From the cell containing the given text, extract its center point as (X, Y) coordinate. 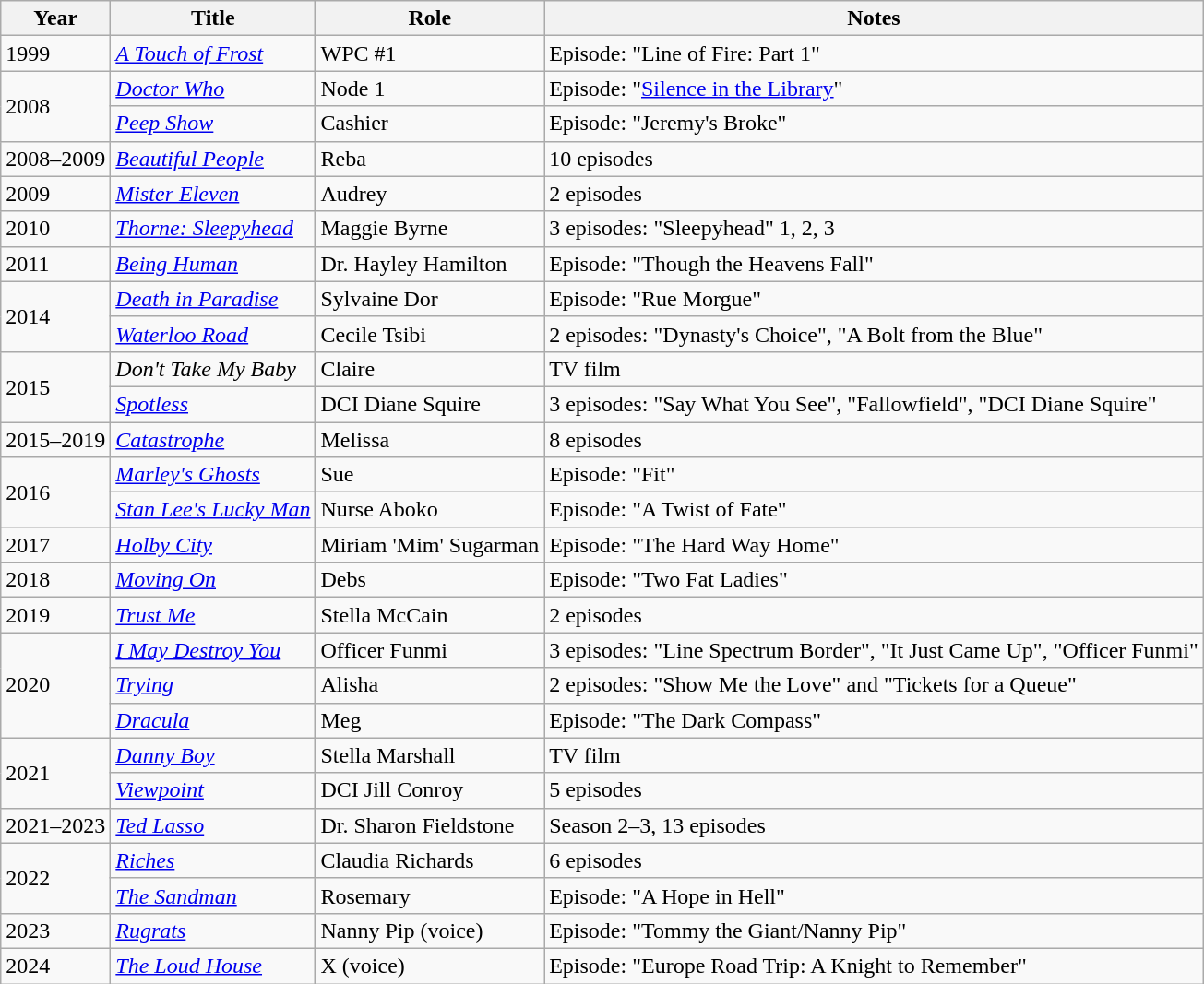
Maggie Byrne (430, 229)
Melissa (430, 440)
Episode: "Though the Heavens Fall" (875, 264)
10 episodes (875, 159)
Marley's Ghosts (213, 475)
Stella McCain (430, 615)
Nanny Pip (voice) (430, 931)
Nurse Aboko (430, 510)
Notes (875, 18)
8 episodes (875, 440)
2018 (55, 580)
Mister Eleven (213, 194)
2 episodes: "Dynasty's Choice", "A Bolt from the Blue" (875, 334)
Catastrophe (213, 440)
Doctor Who (213, 89)
Rosemary (430, 895)
3 episodes: "Sleepyhead" 1, 2, 3 (875, 229)
Holby City (213, 545)
Waterloo Road (213, 334)
Episode: "Two Fat Ladies" (875, 580)
6 episodes (875, 860)
2011 (55, 264)
I May Destroy You (213, 650)
2020 (55, 685)
The Sandman (213, 895)
Episode: "Fit" (875, 475)
Trying (213, 685)
Debs (430, 580)
Reba (430, 159)
Stan Lee's Lucky Man (213, 510)
2022 (55, 878)
2 episodes: "Show Me the Love" and "Tickets for a Queue" (875, 685)
Title (213, 18)
Riches (213, 860)
Moving On (213, 580)
2019 (55, 615)
1999 (55, 53)
Year (55, 18)
Claire (430, 369)
Miriam 'Mim' Sugarman (430, 545)
Dracula (213, 720)
Season 2–3, 13 episodes (875, 825)
2021–2023 (55, 825)
Peep Show (213, 124)
2015–2019 (55, 440)
Sue (430, 475)
Danny Boy (213, 755)
Being Human (213, 264)
2008 (55, 106)
Stella Marshall (430, 755)
Sylvaine Dor (430, 299)
5 episodes (875, 790)
Thorne: Sleepyhead (213, 229)
Audrey (430, 194)
Episode: "The Hard Way Home" (875, 545)
A Touch of Frost (213, 53)
Meg (430, 720)
2010 (55, 229)
2017 (55, 545)
Spotless (213, 404)
Rugrats (213, 931)
Claudia Richards (430, 860)
Dr. Sharon Fieldstone (430, 825)
The Loud House (213, 966)
Episode: "A Twist of Fate" (875, 510)
Cecile Tsibi (430, 334)
Trust Me (213, 615)
2023 (55, 931)
Episode: "Jeremy's Broke" (875, 124)
Episode: "The Dark Compass" (875, 720)
DCI Diane Squire (430, 404)
Episode: "Rue Morgue" (875, 299)
2008–2009 (55, 159)
2009 (55, 194)
2014 (55, 316)
Episode: "Line of Fire: Part 1" (875, 53)
DCI Jill Conroy (430, 790)
Beautiful People (213, 159)
3 episodes: "Line Spectrum Border", "It Just Came Up", "Officer Funmi" (875, 650)
Death in Paradise (213, 299)
Node 1 (430, 89)
X (voice) (430, 966)
Alisha (430, 685)
Dr. Hayley Hamilton (430, 264)
WPC #1 (430, 53)
Episode: "A Hope in Hell" (875, 895)
Role (430, 18)
3 episodes: "Say What You See", "Fallowfield", "DCI Diane Squire" (875, 404)
2024 (55, 966)
Ted Lasso (213, 825)
2015 (55, 386)
Episode: "Tommy the Giant/Nanny Pip" (875, 931)
Episode: "Europe Road Trip: A Knight to Remember" (875, 966)
Episode: "Silence in the Library" (875, 89)
Viewpoint (213, 790)
2021 (55, 773)
Officer Funmi (430, 650)
2016 (55, 492)
Don't Take My Baby (213, 369)
Cashier (430, 124)
